Detect which cell encompasses the target text, then output its (X, Y) center coordinate. 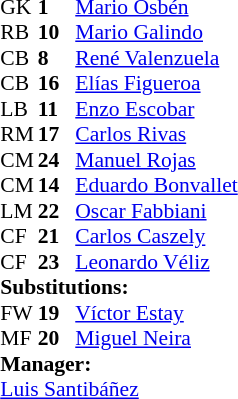
FW (19, 313)
Manuel Rojas (156, 160)
Manager: (118, 364)
8 (57, 58)
MF (19, 339)
14 (57, 185)
René Valenzuela (156, 58)
Miguel Neira (156, 339)
LB (19, 109)
Substitutions: (118, 287)
Enzo Escobar (156, 109)
20 (57, 339)
Víctor Estay (156, 313)
Elías Figueroa (156, 83)
16 (57, 83)
11 (57, 109)
Carlos Caszely (156, 237)
LM (19, 211)
Oscar Fabbiani (156, 211)
Mario Galindo (156, 33)
17 (57, 135)
23 (57, 262)
Carlos Rivas (156, 135)
RB (19, 33)
21 (57, 237)
24 (57, 160)
19 (57, 313)
Eduardo Bonvallet (156, 185)
Leonardo Véliz (156, 262)
RM (19, 135)
22 (57, 211)
10 (57, 33)
